Return the (x, y) coordinate for the center point of the cell that contains the specified text.  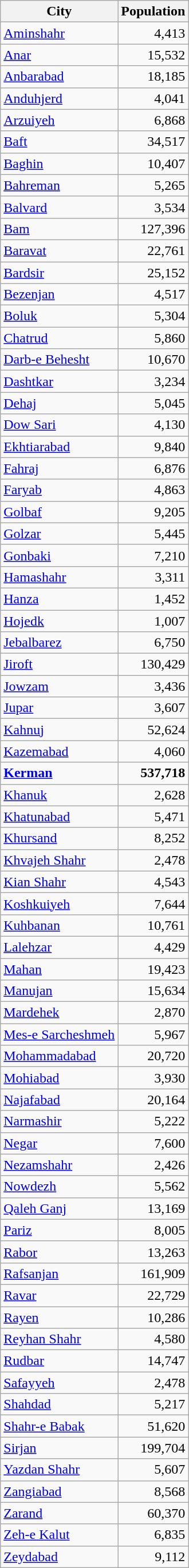
Narmashir (60, 1121)
7,644 (153, 904)
6,835 (153, 1535)
10,670 (153, 360)
Mes-e Sarcheshmeh (60, 1034)
Jiroft (60, 664)
Lalehzar (60, 947)
Shahdad (60, 1404)
8,005 (153, 1230)
Mardehek (60, 1013)
Golzar (60, 534)
5,471 (153, 817)
20,164 (153, 1100)
Shahr-e Babak (60, 1426)
Hojedk (60, 620)
6,876 (153, 468)
6,868 (153, 120)
Faryab (60, 490)
1,452 (153, 599)
4,543 (153, 882)
7,600 (153, 1143)
Balvard (60, 207)
Darb-e Behesht (60, 360)
3,436 (153, 686)
9,205 (153, 512)
Khursand (60, 838)
Bezenjan (60, 295)
127,396 (153, 229)
5,222 (153, 1121)
3,534 (153, 207)
Qaleh Ganj (60, 1208)
4,130 (153, 425)
6,750 (153, 643)
3,930 (153, 1078)
15,634 (153, 991)
City (60, 11)
Zangiabad (60, 1491)
Dashtkar (60, 381)
Nezamshahr (60, 1165)
Rabor (60, 1252)
Koshkuiyeh (60, 904)
Khatunabad (60, 817)
199,704 (153, 1448)
18,185 (153, 77)
Negar (60, 1143)
5,265 (153, 185)
5,445 (153, 534)
13,263 (153, 1252)
Bahreman (60, 185)
Anar (60, 55)
20,720 (153, 1056)
Kian Shahr (60, 882)
Boluk (60, 316)
22,729 (153, 1295)
Kerman (60, 773)
5,860 (153, 338)
2,628 (153, 795)
Kuhbanan (60, 925)
Najafabad (60, 1100)
22,761 (153, 250)
Population (153, 11)
Kazemabad (60, 751)
Zeydabad (60, 1557)
5,562 (153, 1187)
Anduhjerd (60, 98)
Hanza (60, 599)
Golbaf (60, 512)
Jowzam (60, 686)
161,909 (153, 1273)
10,286 (153, 1317)
Pariz (60, 1230)
7,210 (153, 555)
Ravar (60, 1295)
10,761 (153, 925)
4,863 (153, 490)
Chatrud (60, 338)
Bardsir (60, 273)
Ekhtiarabad (60, 447)
Anbarabad (60, 77)
Reyhan Shahr (60, 1339)
4,041 (153, 98)
Jupar (60, 708)
Jebalbarez (60, 643)
3,607 (153, 708)
4,060 (153, 751)
10,407 (153, 164)
3,311 (153, 577)
52,624 (153, 730)
2,426 (153, 1165)
Zarand (60, 1513)
14,747 (153, 1361)
8,252 (153, 838)
Khvajeh Shahr (60, 860)
60,370 (153, 1513)
Dow Sari (60, 425)
15,532 (153, 55)
Rudbar (60, 1361)
Zeh-e Kalut (60, 1535)
34,517 (153, 142)
4,413 (153, 33)
Yazdan Shahr (60, 1470)
Baft (60, 142)
5,045 (153, 403)
2,870 (153, 1013)
Kahnuj (60, 730)
130,429 (153, 664)
Safayyeh (60, 1383)
537,718 (153, 773)
Rayen (60, 1317)
9,840 (153, 447)
9,112 (153, 1557)
Manujan (60, 991)
Mohammadabad (60, 1056)
1,007 (153, 620)
Hamashahr (60, 577)
Baravat (60, 250)
Rafsanjan (60, 1273)
25,152 (153, 273)
Bam (60, 229)
4,580 (153, 1339)
Dehaj (60, 403)
Nowdezh (60, 1187)
5,607 (153, 1470)
Baghin (60, 164)
Arzuiyeh (60, 120)
Mahan (60, 969)
Sirjan (60, 1448)
51,620 (153, 1426)
4,429 (153, 947)
Aminshahr (60, 33)
8,568 (153, 1491)
5,217 (153, 1404)
Khanuk (60, 795)
Gonbaki (60, 555)
5,304 (153, 316)
13,169 (153, 1208)
Mohiabad (60, 1078)
19,423 (153, 969)
5,967 (153, 1034)
3,234 (153, 381)
Fahraj (60, 468)
4,517 (153, 295)
